Scan for the cell matching the given text and deliver its [x, y] coordinate at center. 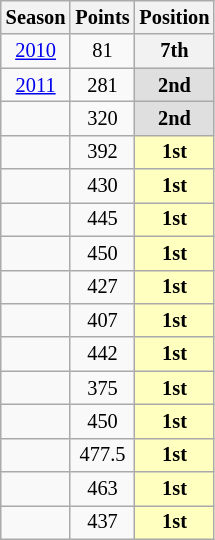
375 [102, 388]
437 [102, 522]
7th [175, 51]
445 [102, 219]
430 [102, 186]
81 [102, 51]
2011 [36, 85]
427 [102, 287]
2010 [36, 51]
320 [102, 118]
463 [102, 489]
442 [102, 354]
281 [102, 85]
Points [102, 17]
407 [102, 320]
Season [36, 17]
392 [102, 152]
477.5 [102, 455]
Position [175, 17]
